Locate the cell with the specified text and output its [X, Y] center coordinate. 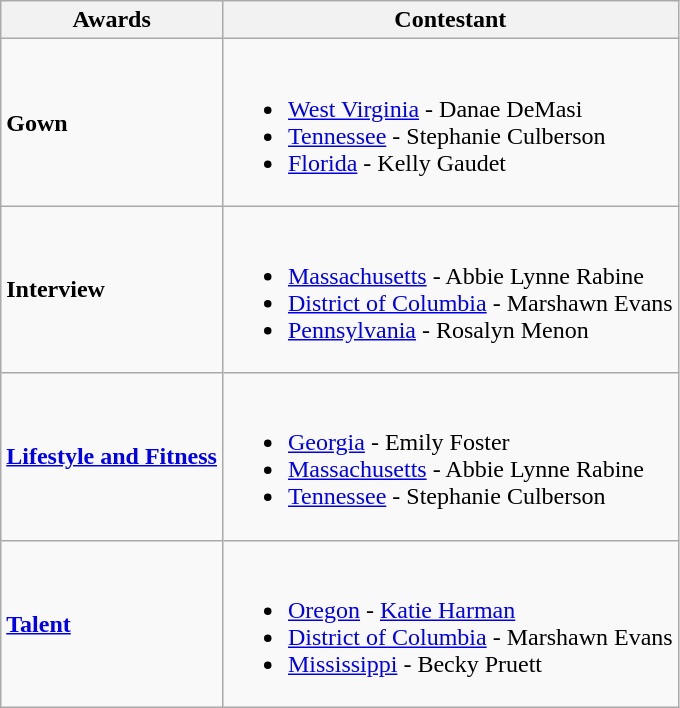
Lifestyle and Fitness [112, 456]
West Virginia - Danae DeMasi Tennessee - Stephanie Culberson Florida - Kelly Gaudet [450, 122]
Oregon - Katie Harman District of Columbia - Marshawn Evans Mississippi - Becky Pruett [450, 624]
Contestant [450, 20]
Awards [112, 20]
Talent [112, 624]
Georgia - Emily Foster Massachusetts - Abbie Lynne Rabine Tennessee - Stephanie Culberson [450, 456]
Gown [112, 122]
Interview [112, 290]
Massachusetts - Abbie Lynne Rabine District of Columbia - Marshawn Evans Pennsylvania - Rosalyn Menon [450, 290]
